Search for the cell housing the specified text and yield its (X, Y) center coordinate. 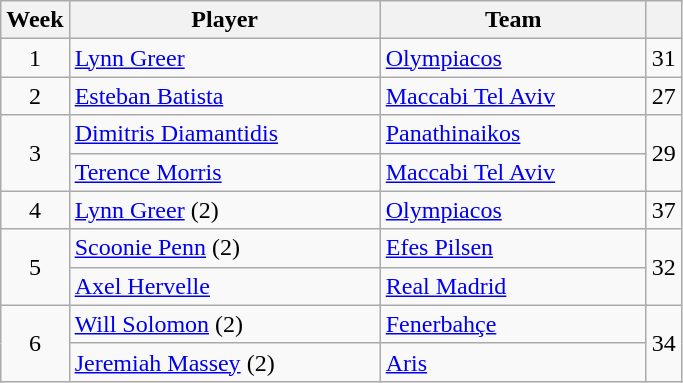
Jeremiah Massey (2) (224, 362)
Team (513, 20)
Axel Hervelle (224, 286)
32 (664, 267)
27 (664, 96)
5 (35, 267)
Real Madrid (513, 286)
Fenerbahçe (513, 324)
Aris (513, 362)
Panathinaikos (513, 134)
Week (35, 20)
2 (35, 96)
29 (664, 153)
Esteban Batista (224, 96)
Terence Morris (224, 172)
3 (35, 153)
31 (664, 58)
Will Solomon (2) (224, 324)
6 (35, 343)
Scoonie Penn (2) (224, 248)
1 (35, 58)
Lynn Greer (2) (224, 210)
37 (664, 210)
34 (664, 343)
Efes Pilsen (513, 248)
4 (35, 210)
Player (224, 20)
Lynn Greer (224, 58)
Dimitris Diamantidis (224, 134)
